Return (x, y) of the center of cell containing provided text 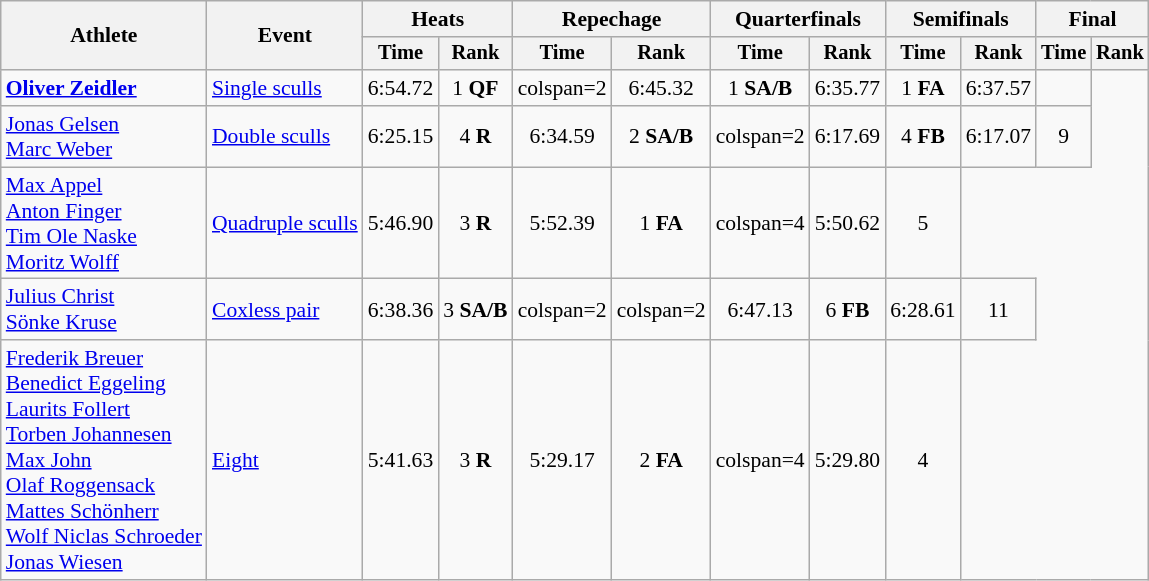
4 (922, 460)
6:38.36 (400, 310)
Repechage (612, 19)
Heats (438, 19)
Athlete (104, 36)
Julius Christ Sönke Kruse (104, 310)
6:45.32 (662, 88)
11 (998, 310)
5:41.63 (400, 460)
Coxless pair (285, 310)
6:54.72 (400, 88)
Oliver Zeidler (104, 88)
4 FB (922, 136)
1 QF (475, 88)
3 SA/B (475, 310)
Final (1092, 19)
6 FB (848, 310)
5 (922, 223)
6:25.15 (400, 136)
1 SA/B (760, 88)
2 SA/B (662, 136)
6:17.07 (998, 136)
2 FA (662, 460)
Semifinals (960, 19)
6:37.57 (998, 88)
6:34.59 (562, 136)
Frederik BreuerBenedict EggelingLaurits FollertTorben JohannesenMax JohnOlaf RoggensackMattes SchönherrWolf Niclas SchroederJonas Wiesen (104, 460)
Double sculls (285, 136)
Quadruple sculls (285, 223)
Quarterfinals (798, 19)
6:47.13 (760, 310)
5:46.90 (400, 223)
5:29.17 (562, 460)
6:35.77 (848, 88)
6:17.69 (848, 136)
Jonas GelsenMarc Weber (104, 136)
Single sculls (285, 88)
Eight (285, 460)
4 R (475, 136)
6:28.61 (922, 310)
5:29.80 (848, 460)
5:52.39 (562, 223)
Event (285, 36)
9 (1064, 136)
Max AppelAnton FingerTim Ole NaskeMoritz Wolff (104, 223)
5:50.62 (848, 223)
